Determine the [X, Y] coordinate at the center of the cell enclosing the given text.  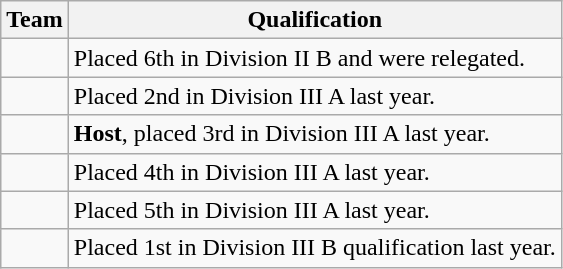
Team [35, 20]
Placed 4th in Division III A last year. [314, 172]
Placed 6th in Division II B and were relegated. [314, 58]
Qualification [314, 20]
Placed 2nd in Division III A last year. [314, 96]
Placed 1st in Division III B qualification last year. [314, 248]
Placed 5th in Division III A last year. [314, 210]
Host, placed 3rd in Division III A last year. [314, 134]
